Output the [x, y] coordinate of the center of the cell containing the given text.  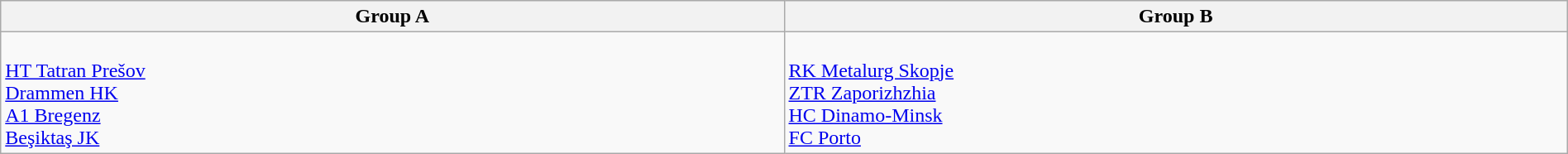
HT Tatran Prešov Drammen HK A1 Bregenz Beşiktaş JK [392, 93]
RK Metalurg Skopje ZTR Zaporizhzhia HC Dinamo-Minsk FC Porto [1176, 93]
Group B [1176, 17]
Group A [392, 17]
